Capture the cell that displays the provided text and extract its [x, y] central coordinate. 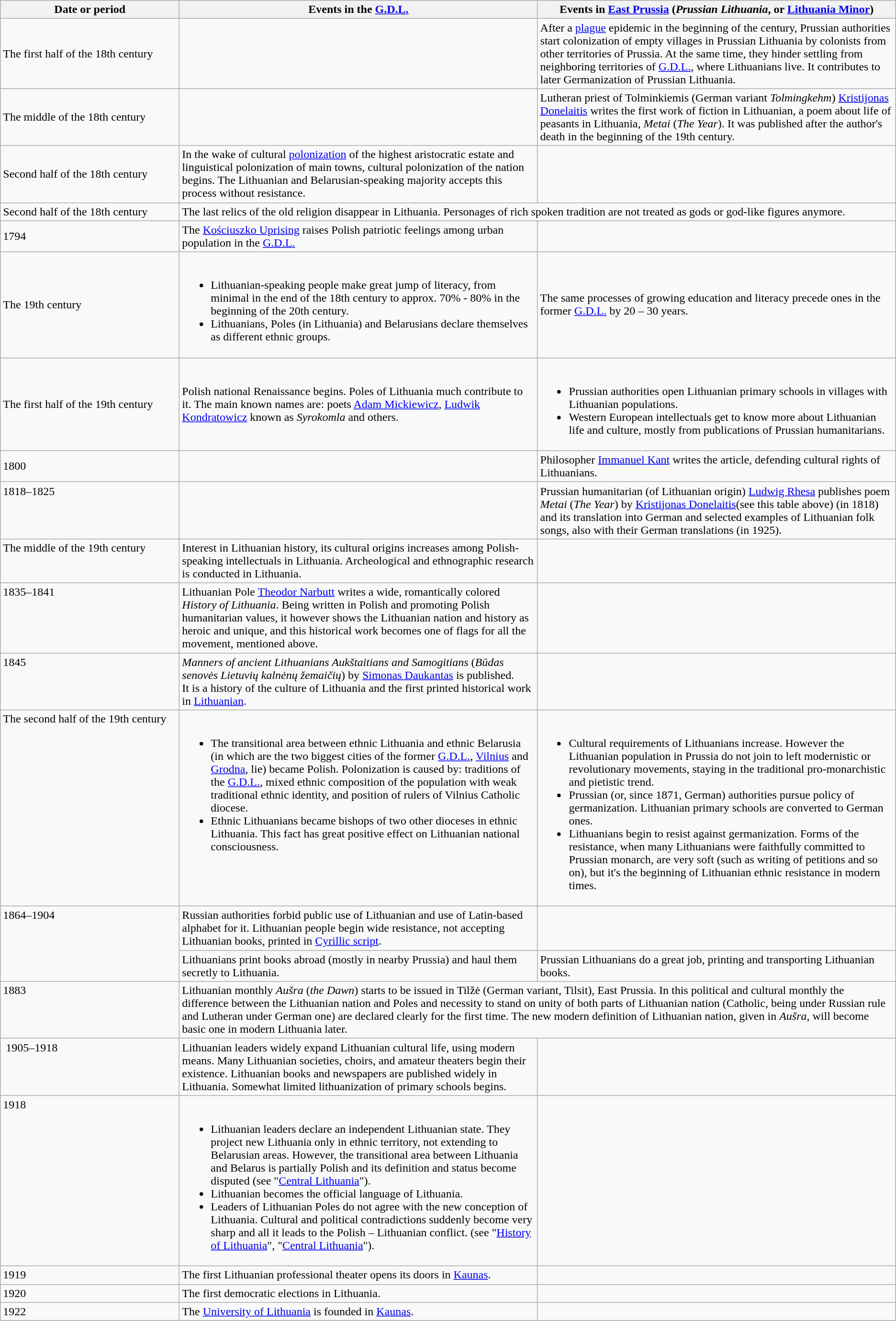
The first Lithuanian professional theater opens its doors in Kaunas. [358, 1275]
Events in East Prussia (Prussian Lithuania, or Lithuania Minor) [717, 10]
The Kościuszko Uprising raises Polish patriotic feelings among urban population in the G.D.L. [358, 237]
1919 [90, 1275]
1905–1918 [90, 1067]
The same processes of growing education and literacy precede ones in the former G.D.L. by 20 – 30 years. [717, 305]
Philosopher Immanuel Kant writes the article, defending cultural rights of Lithuanians. [717, 466]
1818–1825 [90, 510]
The 19th century [90, 305]
Prussian Lithuanians do a great job, printing and transporting Lithuanian books. [717, 966]
The first half of the 19th century [90, 404]
1918 [90, 1181]
The University of Lithuania is founded in Kaunas. [358, 1311]
1864–1904 [90, 944]
1800 [90, 466]
Events in the G.D.L. [358, 10]
1922 [90, 1311]
Date or period [90, 10]
The last relics of the old religion disappear in Lithuania. Personages of rich spoken tradition are not treated as gods or god-like figures anymore. [538, 212]
1845 [90, 682]
1920 [90, 1293]
The middle of the 18th century [90, 117]
1835–1841 [90, 618]
1883 [90, 1010]
The first half of the 18th century [90, 54]
The first democratic elections in Lithuania. [358, 1293]
Lithuanians print books abroad (mostly in nearby Prussia) and haul them secretly to Lithuania. [358, 966]
1794 [90, 237]
The middle of the 19th century [90, 561]
The second half of the 19th century [90, 808]
